Locate the cell with the specified text and output its [X, Y] center coordinate. 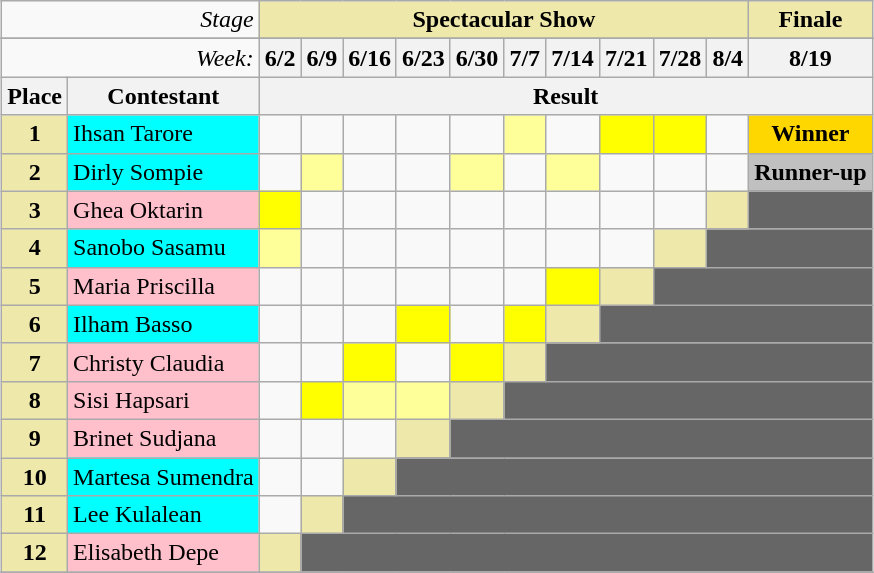
7/28 [680, 58]
Ihsan Tarore [164, 134]
Sanobo Sasamu [164, 248]
Week: [130, 58]
6/30 [477, 58]
Ilham Basso [164, 324]
Result [566, 96]
8/19 [811, 58]
Place [35, 96]
6/9 [322, 58]
Lee Kulalean [164, 515]
Christy Claudia [164, 362]
8/4 [728, 58]
Contestant [164, 96]
Winner [811, 134]
12 [35, 553]
Runner-up [811, 172]
6/16 [370, 58]
6/2 [280, 58]
5 [35, 286]
Dirly Sompie [164, 172]
6/23 [423, 58]
11 [35, 515]
Elisabeth Depe [164, 553]
2 [35, 172]
Stage [130, 20]
3 [35, 210]
Maria Priscilla [164, 286]
7/7 [525, 58]
Martesa Sumendra [164, 477]
9 [35, 438]
6 [35, 324]
8 [35, 400]
Finale [811, 20]
7/14 [573, 58]
Ghea Oktarin [164, 210]
Sisi Hapsari [164, 400]
7/21 [626, 58]
4 [35, 248]
7 [35, 362]
Spectacular Show [504, 20]
1 [35, 134]
Brinet Sudjana [164, 438]
10 [35, 477]
